Pinpoint the cell where the given text exists, returning its (x, y) midpoint coordinate. 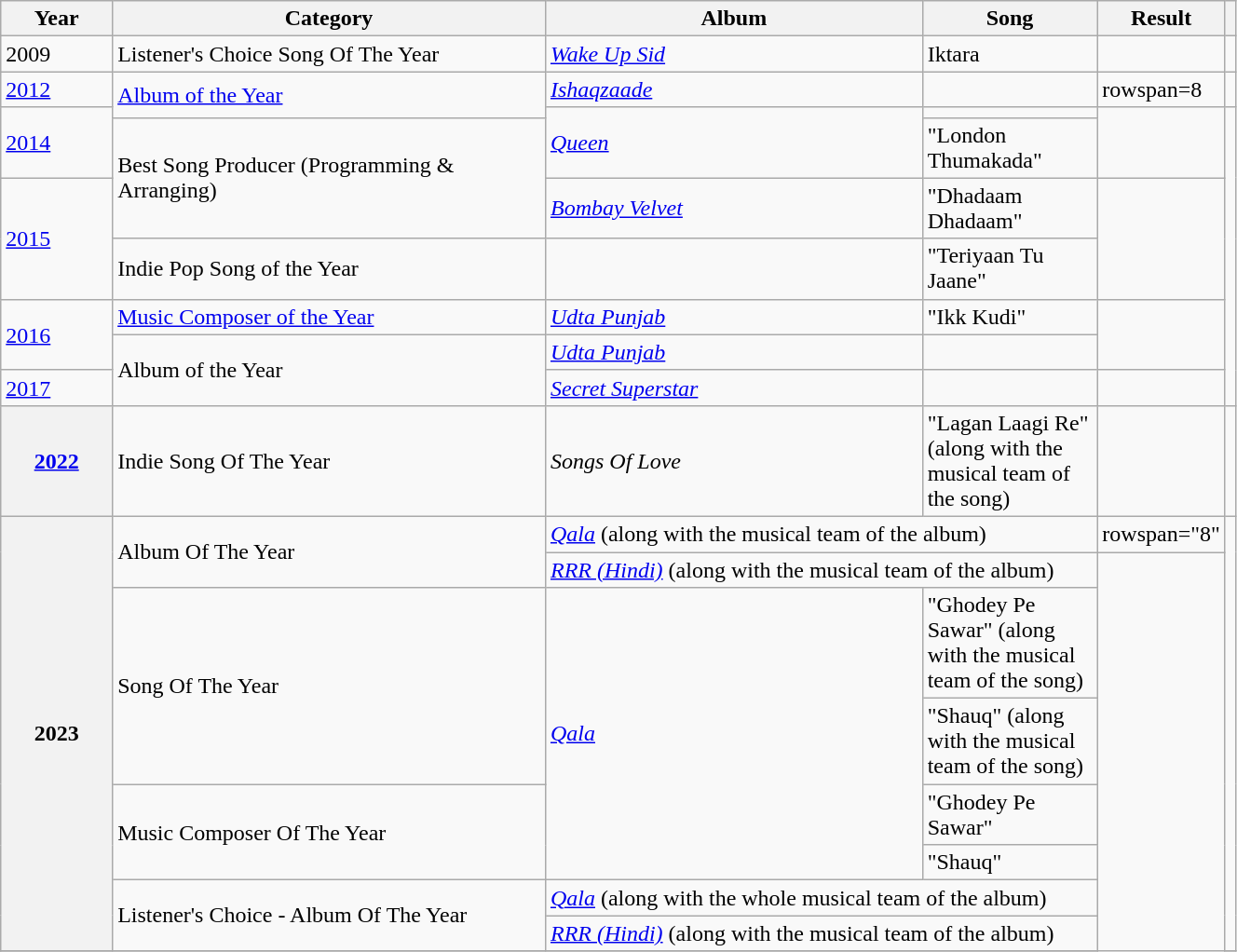
Qala (along with the whole musical team of the album) (821, 898)
Qala (along with the musical team of the album) (821, 534)
Best Song Producer (Programming & Arranging) (330, 178)
2009 (57, 54)
"Ghodey Pe Sawar" (along with the musical team of the song) (1010, 643)
2015 (57, 238)
"Lagan Laagi Re" (along with the musical team of the song) (1010, 460)
"Dhadaam Dhadaam" (1010, 209)
Songs Of Love (734, 460)
"Ikk Kudi" (1010, 317)
rowspan=8 (1162, 89)
2017 (57, 388)
Bombay Velvet (734, 209)
Music Composer of the Year (330, 317)
Ishaqzaade (734, 89)
Indie Pop Song of the Year (330, 268)
"Teriyaan Tu Jaane" (1010, 268)
"London Thumakada" (1010, 147)
"Ghodey Pe Sawar" (1010, 814)
Secret Superstar (734, 388)
Listener's Choice - Album Of The Year (330, 916)
Year (57, 19)
"Shauq" (1010, 863)
Music Composer Of The Year (330, 833)
Qala (734, 734)
Wake Up Sid (734, 54)
Listener's Choice Song Of The Year (330, 54)
Album Of The Year (330, 551)
Queen (734, 143)
Indie Song Of The Year (330, 460)
"Shauq" (along with the musical team of the song) (1010, 741)
Iktara (1010, 54)
2022 (57, 460)
Song Of The Year (330, 686)
rowspan="8" (1162, 534)
Song (1010, 19)
2016 (57, 334)
2014 (57, 143)
Result (1162, 19)
2012 (57, 89)
Category (330, 19)
2023 (57, 733)
Album (734, 19)
